Determine the (x, y) coordinate at the center of the cell enclosing the given text.  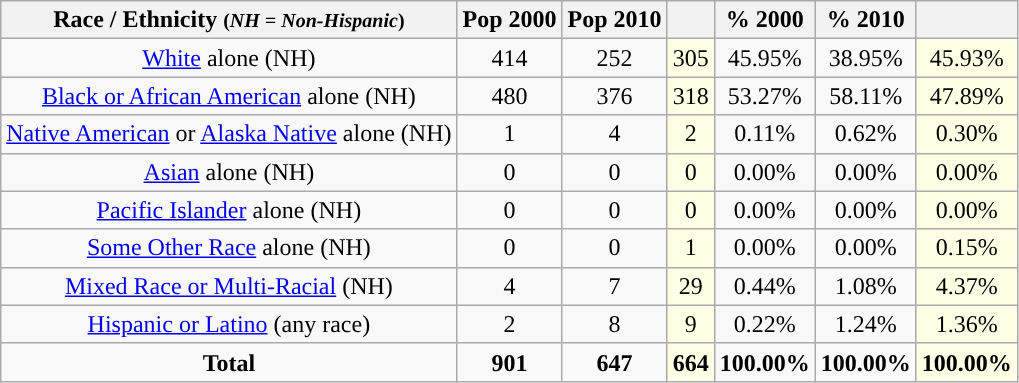
Hispanic or Latino (any race) (229, 324)
414 (510, 58)
0.44% (764, 286)
480 (510, 96)
0.11% (764, 134)
1.08% (866, 286)
0.62% (866, 134)
Asian alone (NH) (229, 172)
Pop 2000 (510, 20)
8 (614, 324)
% 2000 (764, 20)
White alone (NH) (229, 58)
0.30% (966, 134)
664 (690, 362)
Some Other Race alone (NH) (229, 248)
Race / Ethnicity (NH = Non-Hispanic) (229, 20)
38.95% (866, 58)
Pop 2010 (614, 20)
376 (614, 96)
7 (614, 286)
Pacific Islander alone (NH) (229, 210)
1.24% (866, 324)
58.11% (866, 96)
% 2010 (866, 20)
0.22% (764, 324)
901 (510, 362)
47.89% (966, 96)
9 (690, 324)
Black or African American alone (NH) (229, 96)
Native American or Alaska Native alone (NH) (229, 134)
53.27% (764, 96)
305 (690, 58)
4.37% (966, 286)
647 (614, 362)
Mixed Race or Multi-Racial (NH) (229, 286)
45.93% (966, 58)
29 (690, 286)
252 (614, 58)
0.15% (966, 248)
Total (229, 362)
45.95% (764, 58)
318 (690, 96)
1.36% (966, 324)
